Capture the cell that displays the provided text and extract its [X, Y] central coordinate. 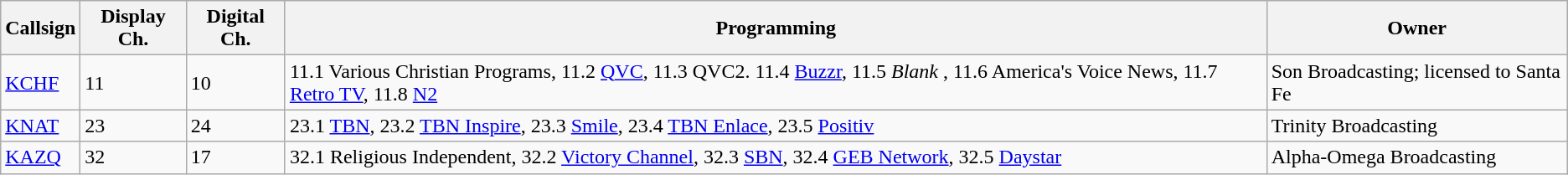
Son Broadcasting; licensed to Santa Fe [1417, 82]
23.1 TBN, 23.2 TBN Inspire, 23.3 Smile, 23.4 TBN Enlace, 23.5 Positiv [776, 126]
Alpha-Omega Broadcasting [1417, 157]
23 [133, 126]
32.1 Religious Independent, 32.2 Victory Channel, 32.3 SBN, 32.4 GEB Network, 32.5 Daystar [776, 157]
Trinity Broadcasting [1417, 126]
11 [133, 82]
11.1 Various Christian Programs, 11.2 QVC, 11.3 QVC2. 11.4 Buzzr, 11.5 Blank , 11.6 America's Voice News, 11.7 Retro TV, 11.8 N2 [776, 82]
Callsign [40, 28]
24 [235, 126]
Owner [1417, 28]
Programming [776, 28]
KNAT [40, 126]
32 [133, 157]
17 [235, 157]
KCHF [40, 82]
10 [235, 82]
KAZQ [40, 157]
Display Ch. [133, 28]
Digital Ch. [235, 28]
